From the cell containing the given text, extract its center point as [x, y] coordinate. 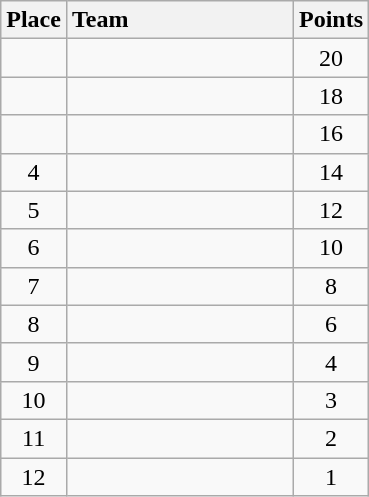
14 [332, 172]
9 [34, 362]
Place [34, 20]
Team [180, 20]
18 [332, 96]
1 [332, 477]
3 [332, 400]
2 [332, 438]
16 [332, 134]
11 [34, 438]
Points [332, 20]
5 [34, 210]
20 [332, 58]
7 [34, 286]
